Return [X, Y] of the center of cell containing provided text 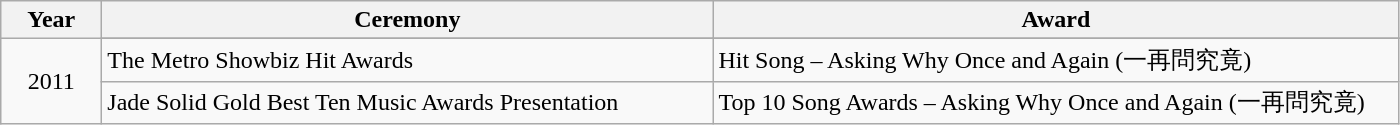
The Metro Showbiz Hit Awards [408, 60]
Year [52, 20]
Award [1056, 20]
Hit Song – Asking Why Once and Again (一再問究竟) [1056, 60]
Top 10 Song Awards – Asking Why Once and Again (一再問究竟) [1056, 102]
Ceremony [408, 20]
2011 [52, 82]
Jade Solid Gold Best Ten Music Awards Presentation [408, 102]
